Search for the cell housing the specified text and yield its (x, y) center coordinate. 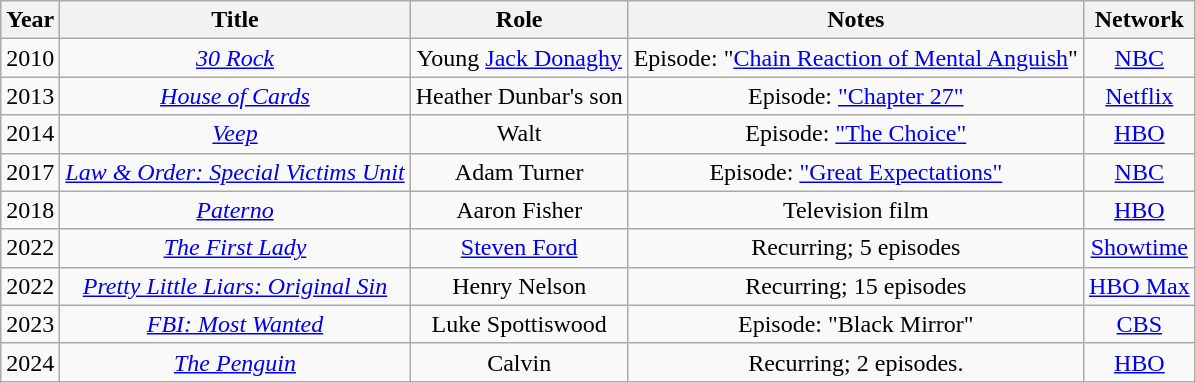
Law & Order: Special Victims Unit (235, 172)
Title (235, 20)
Recurring; 5 episodes (856, 248)
The First Lady (235, 248)
2023 (30, 324)
Year (30, 20)
Network (1139, 20)
Netflix (1139, 96)
2018 (30, 210)
Episode: "Great Expectations" (856, 172)
Episode: "Black Mirror" (856, 324)
Episode: "The Choice" (856, 134)
CBS (1139, 324)
2024 (30, 362)
Luke Spottiswood (519, 324)
2013 (30, 96)
Heather Dunbar's son (519, 96)
House of Cards (235, 96)
Recurring; 15 episodes (856, 286)
Showtime (1139, 248)
HBO Max (1139, 286)
Episode: "Chapter 27" (856, 96)
Paterno (235, 210)
Steven Ford (519, 248)
Role (519, 20)
The Penguin (235, 362)
Calvin (519, 362)
2010 (30, 58)
Recurring; 2 episodes. (856, 362)
30 Rock (235, 58)
Walt (519, 134)
2014 (30, 134)
2017 (30, 172)
Aaron Fisher (519, 210)
Notes (856, 20)
Henry Nelson (519, 286)
Young Jack Donaghy (519, 58)
Veep (235, 134)
Adam Turner (519, 172)
Television film (856, 210)
Pretty Little Liars: Original Sin (235, 286)
FBI: Most Wanted (235, 324)
Episode: "Chain Reaction of Mental Anguish" (856, 58)
